Detect which cell encompasses the target text, then output its (x, y) center coordinate. 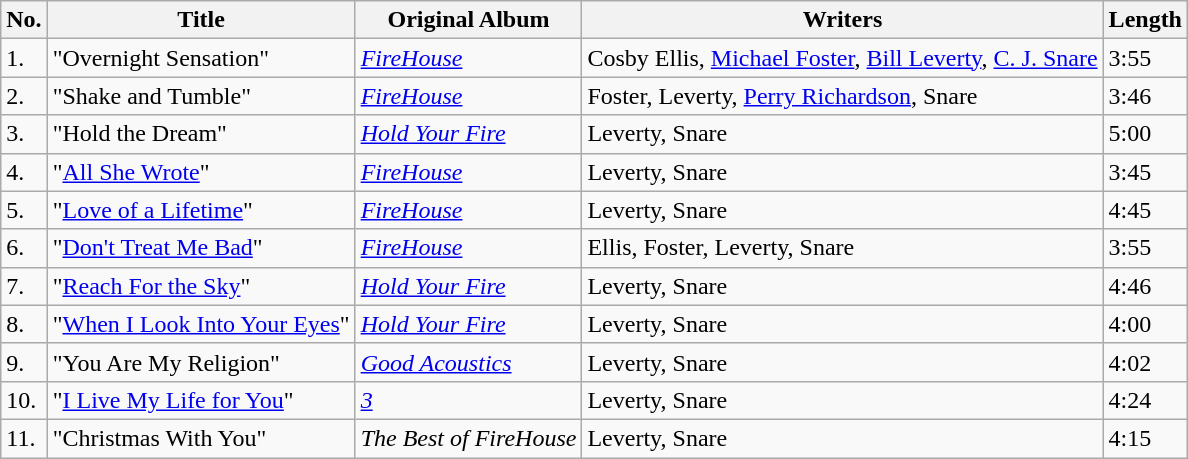
3 (468, 400)
4:00 (1145, 324)
8. (24, 324)
"Don't Treat Me Bad" (201, 248)
5:00 (1145, 134)
5. (24, 210)
"You Are My Religion" (201, 362)
3:45 (1145, 172)
4:46 (1145, 286)
Length (1145, 20)
Cosby Ellis, Michael Foster, Bill Leverty, C. J. Snare (842, 58)
4:02 (1145, 362)
"Christmas With You" (201, 438)
4:24 (1145, 400)
7. (24, 286)
Original Album (468, 20)
The Best of FireHouse (468, 438)
11. (24, 438)
2. (24, 96)
6. (24, 248)
10. (24, 400)
Foster, Leverty, Perry Richardson, Snare (842, 96)
4. (24, 172)
"Hold the Dream" (201, 134)
Title (201, 20)
4:45 (1145, 210)
No. (24, 20)
Good Acoustics (468, 362)
1. (24, 58)
4:15 (1145, 438)
"I Live My Life for You" (201, 400)
"Reach For the Sky" (201, 286)
"Overnight Sensation" (201, 58)
"When I Look Into Your Eyes" (201, 324)
3. (24, 134)
9. (24, 362)
Ellis, Foster, Leverty, Snare (842, 248)
Writers (842, 20)
"Shake and Tumble" (201, 96)
3:46 (1145, 96)
"Love of a Lifetime" (201, 210)
"All She Wrote" (201, 172)
